Extract the (X, Y) coordinate from the center of the cell holding the provided text.  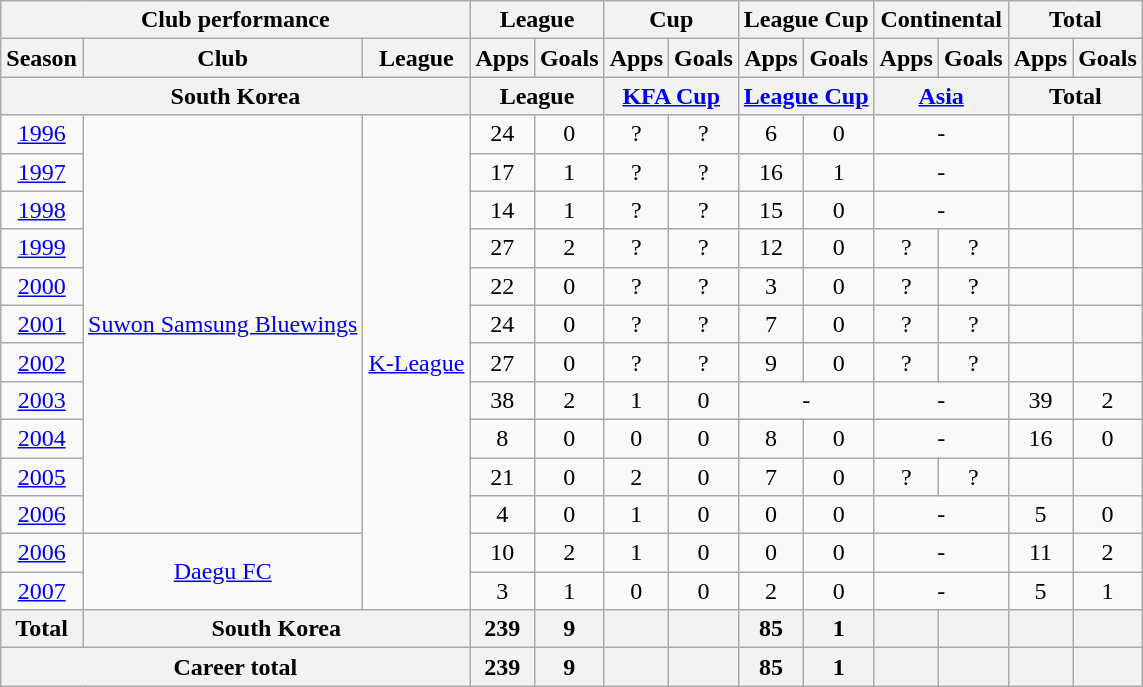
2007 (42, 591)
38 (502, 400)
10 (502, 553)
15 (770, 210)
Daegu FC (222, 572)
17 (502, 172)
1997 (42, 172)
2002 (42, 362)
Club performance (236, 20)
4 (502, 515)
6 (770, 134)
21 (502, 477)
2001 (42, 324)
14 (502, 210)
Continental (941, 20)
KFA Cup (671, 96)
Asia (941, 96)
39 (1040, 400)
2004 (42, 438)
2005 (42, 477)
2003 (42, 400)
1999 (42, 248)
Career total (236, 667)
1998 (42, 210)
22 (502, 286)
Suwon Samsung Bluewings (222, 324)
Club (222, 58)
Cup (671, 20)
1996 (42, 134)
11 (1040, 553)
2000 (42, 286)
K-League (416, 362)
12 (770, 248)
Season (42, 58)
